Scan for the cell matching the given text and deliver its [X, Y] coordinate at center. 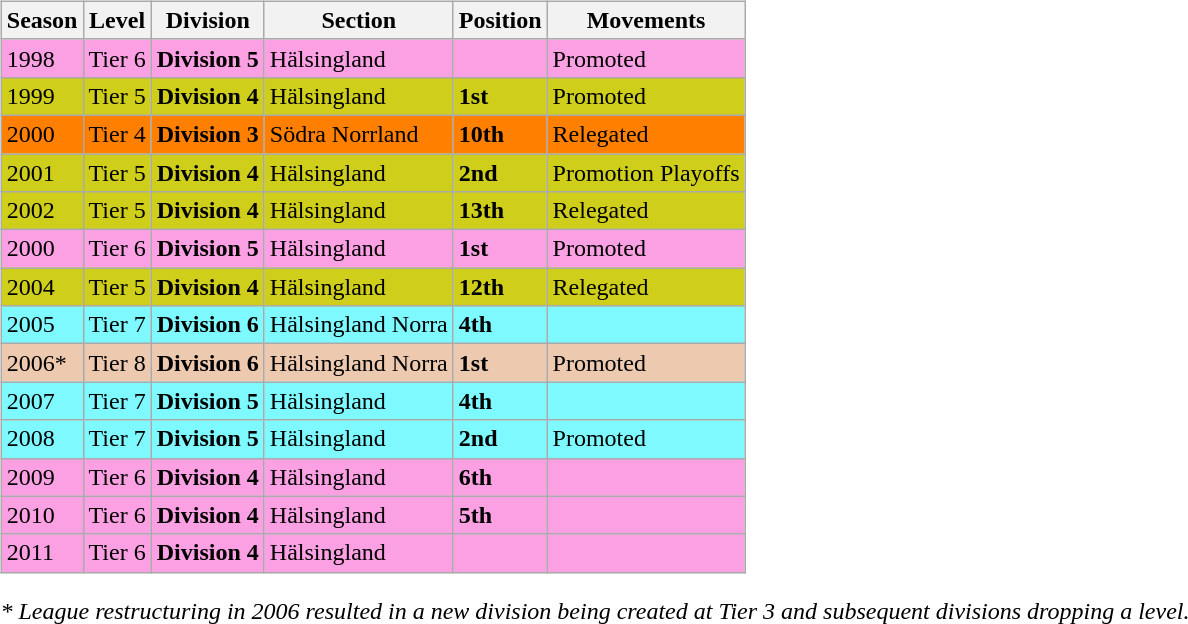
2009 [42, 477]
10th [500, 134]
Södra Norrland [358, 134]
2005 [42, 325]
2004 [42, 287]
5th [500, 515]
Movements [646, 20]
12th [500, 287]
Division [208, 20]
2008 [42, 439]
2010 [42, 515]
Promotion Playoffs [646, 173]
Section [358, 20]
2011 [42, 553]
2006* [42, 363]
Level [117, 20]
2002 [42, 211]
1999 [42, 96]
Tier 4 [117, 134]
1998 [42, 58]
Division 3 [208, 134]
13th [500, 211]
2007 [42, 401]
Season [42, 20]
Position [500, 20]
2001 [42, 173]
6th [500, 477]
Tier 8 [117, 363]
